Detect which cell encompasses the target text, then output its (x, y) center coordinate. 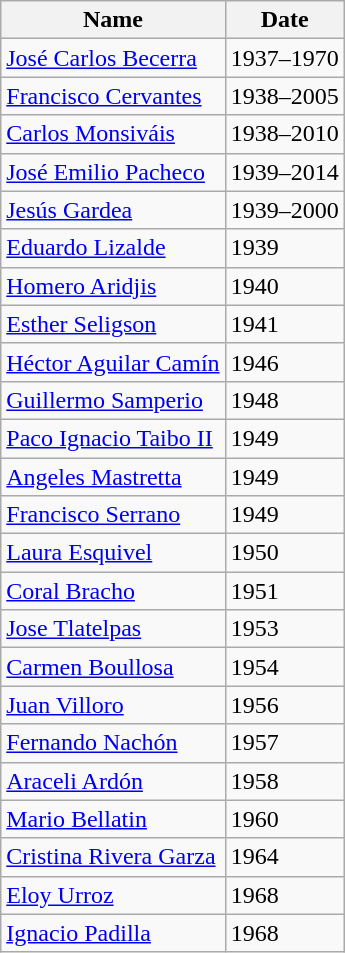
1940 (284, 286)
Héctor Aguilar Camín (113, 362)
Francisco Cervantes (113, 96)
1951 (284, 591)
1958 (284, 781)
Eloy Urroz (113, 895)
Cristina Rivera Garza (113, 857)
1950 (284, 553)
Ignacio Padilla (113, 933)
Eduardo Lizalde (113, 248)
Paco Ignacio Taibo II (113, 438)
1964 (284, 857)
Date (284, 20)
Name (113, 20)
Homero Aridjis (113, 286)
1937–1970 (284, 58)
Jesús Gardea (113, 210)
Carlos Monsiváis (113, 134)
Juan Villoro (113, 705)
Mario Bellatin (113, 819)
Francisco Serrano (113, 515)
1960 (284, 819)
1954 (284, 667)
1953 (284, 629)
Jose Tlatelpas (113, 629)
1948 (284, 400)
1939 (284, 248)
José Carlos Becerra (113, 58)
Fernando Nachón (113, 743)
1938–2005 (284, 96)
1939–2000 (284, 210)
1939–2014 (284, 172)
1938–2010 (284, 134)
Araceli Ardón (113, 781)
Coral Bracho (113, 591)
1941 (284, 324)
Guillermo Samperio (113, 400)
1946 (284, 362)
1957 (284, 743)
1956 (284, 705)
Angeles Mastretta (113, 477)
José Emilio Pacheco (113, 172)
Laura Esquivel (113, 553)
Carmen Boullosa (113, 667)
Esther Seligson (113, 324)
